Search for the cell housing the specified text and yield its (X, Y) center coordinate. 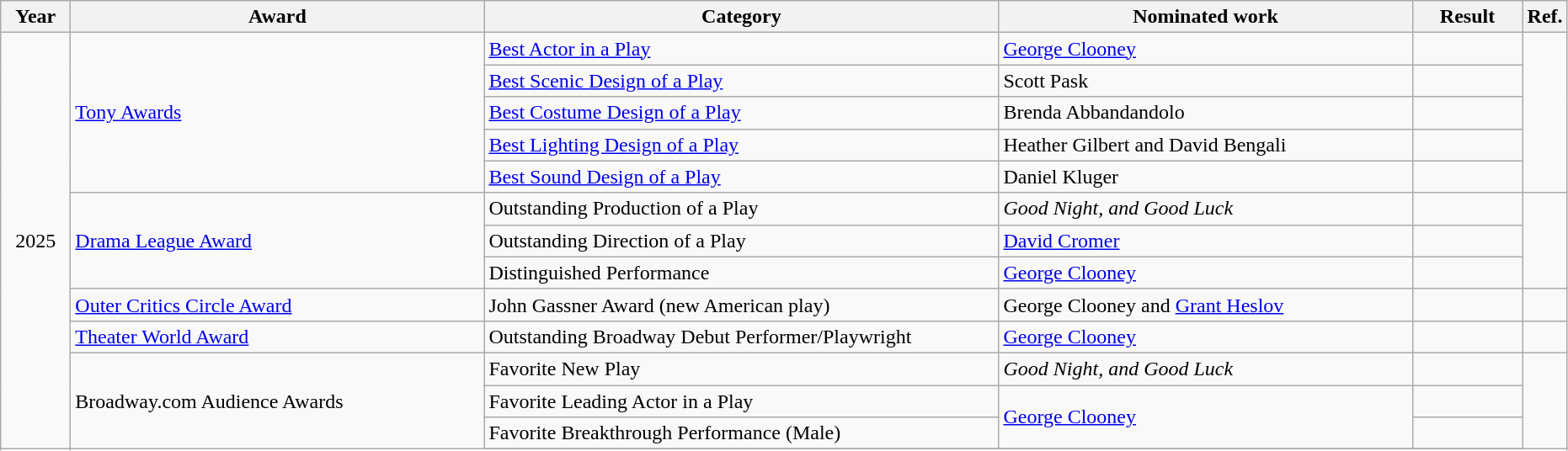
Outer Critics Circle Award (278, 305)
Year (35, 17)
Theater World Award (278, 337)
Best Sound Design of a Play (741, 177)
Outstanding Broadway Debut Performer/Playwright (741, 337)
Nominated work (1206, 17)
Daniel Kluger (1206, 177)
Best Actor in a Play (741, 49)
Broadway.com Audience Awards (278, 401)
Outstanding Production of a Play (741, 209)
Best Scenic Design of a Play (741, 81)
Favorite New Play (741, 369)
George Clooney and Grant Heslov (1206, 305)
Favorite Leading Actor in a Play (741, 401)
Scott Pask (1206, 81)
Best Lighting Design of a Play (741, 145)
Distinguished Performance (741, 273)
Favorite Breakthrough Performance (Male) (741, 433)
Drama League Award (278, 241)
David Cromer (1206, 241)
Result (1467, 17)
2025 (35, 241)
Heather Gilbert and David Bengali (1206, 145)
Best Costume Design of a Play (741, 113)
Award (278, 17)
Outstanding Direction of a Play (741, 241)
Ref. (1544, 17)
Tony Awards (278, 113)
John Gassner Award (new American play) (741, 305)
Brenda Abbandandolo (1206, 113)
Category (741, 17)
